Capture the cell that displays the provided text and extract its (X, Y) central coordinate. 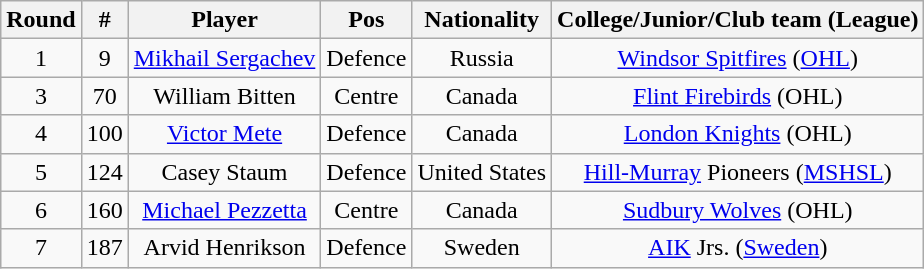
70 (104, 96)
7 (41, 248)
Arvid Henrikson (224, 248)
Mikhail Sergachev (224, 58)
Pos (366, 20)
Hill-Murray Pioneers (MSHSL) (738, 172)
AIK Jrs. (Sweden) (738, 248)
College/Junior/Club team (League) (738, 20)
# (104, 20)
Windsor Spitfires (OHL) (738, 58)
5 (41, 172)
Round (41, 20)
Nationality (482, 20)
3 (41, 96)
187 (104, 248)
William Bitten (224, 96)
Russia (482, 58)
6 (41, 210)
Sudbury Wolves (OHL) (738, 210)
London Knights (OHL) (738, 134)
9 (104, 58)
Michael Pezzetta (224, 210)
Sweden (482, 248)
124 (104, 172)
4 (41, 134)
Victor Mete (224, 134)
Flint Firebirds (OHL) (738, 96)
United States (482, 172)
100 (104, 134)
Player (224, 20)
1 (41, 58)
160 (104, 210)
Casey Staum (224, 172)
